Search for the cell housing the specified text and yield its [X, Y] center coordinate. 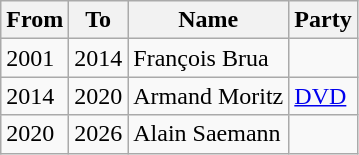
To [98, 20]
From [35, 20]
Name [208, 20]
2026 [98, 134]
Alain Saemann [208, 134]
Armand Moritz [208, 96]
François Brua [208, 58]
DVD [323, 96]
2001 [35, 58]
Party [323, 20]
